Detect which cell encompasses the target text, then output its (X, Y) center coordinate. 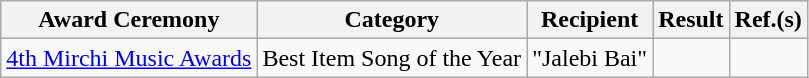
Award Ceremony (129, 20)
"Jalebi Bai" (590, 58)
4th Mirchi Music Awards (129, 58)
Category (392, 20)
Result (691, 20)
Recipient (590, 20)
Ref.(s) (768, 20)
Best Item Song of the Year (392, 58)
